Return the [x, y] coordinate for the center point of the cell that contains the specified text.  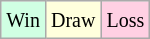
Win [24, 20]
Draw [72, 20]
Loss [126, 20]
